Extract the (x, y) coordinate from the center of the cell holding the provided text.  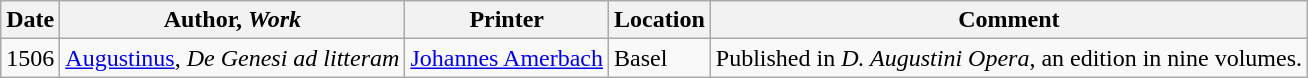
Johannes Amerbach (507, 58)
Basel (660, 58)
Location (660, 20)
Comment (1008, 20)
Date (30, 20)
Printer (507, 20)
Augustinus, De Genesi ad litteram (232, 58)
Published in D. Augustini Opera, an edition in nine volumes. (1008, 58)
Author, Work (232, 20)
1506 (30, 58)
